Identify which cell holds the provided text, then report its (x, y) central coordinate. 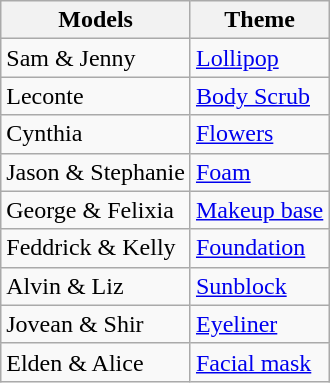
Cynthia (96, 134)
Foam (259, 172)
Models (96, 20)
Alvin & Liz (96, 286)
Sam & Jenny (96, 58)
Feddrick & Kelly (96, 248)
Jason & Stephanie (96, 172)
Leconte (96, 96)
Body Scrub (259, 96)
Lollipop (259, 58)
Makeup base (259, 210)
Eyeliner (259, 324)
Jovean & Shir (96, 324)
Foundation (259, 248)
Theme (259, 20)
Facial mask (259, 362)
Sunblock (259, 286)
Elden & Alice (96, 362)
Flowers (259, 134)
George & Felixia (96, 210)
